Capture the cell that displays the provided text and extract its (x, y) central coordinate. 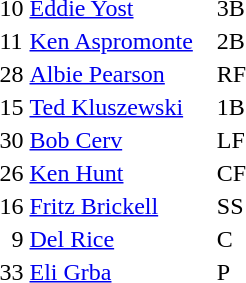
Ted Kluszewski (120, 107)
Bob Cerv (120, 140)
Albie Pearson (120, 74)
Ken Hunt (120, 173)
Fritz Brickell (120, 206)
Del Rice (120, 239)
Ken Aspromonte (120, 41)
